Output the (x, y) coordinate of the center of the cell containing the given text.  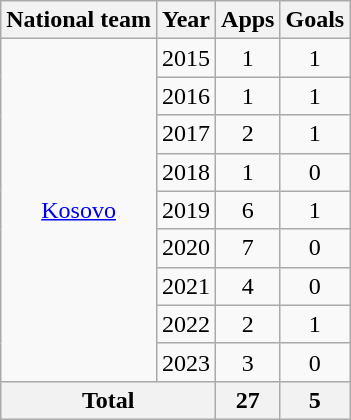
Year (186, 20)
2022 (186, 324)
2019 (186, 210)
3 (248, 362)
2018 (186, 172)
5 (315, 400)
7 (248, 248)
2017 (186, 134)
National team (79, 20)
27 (248, 400)
Apps (248, 20)
Total (108, 400)
2023 (186, 362)
Goals (315, 20)
6 (248, 210)
Kosovo (79, 210)
2021 (186, 286)
4 (248, 286)
2020 (186, 248)
2016 (186, 96)
2015 (186, 58)
